Identify which cell holds the provided text, then report its (X, Y) central coordinate. 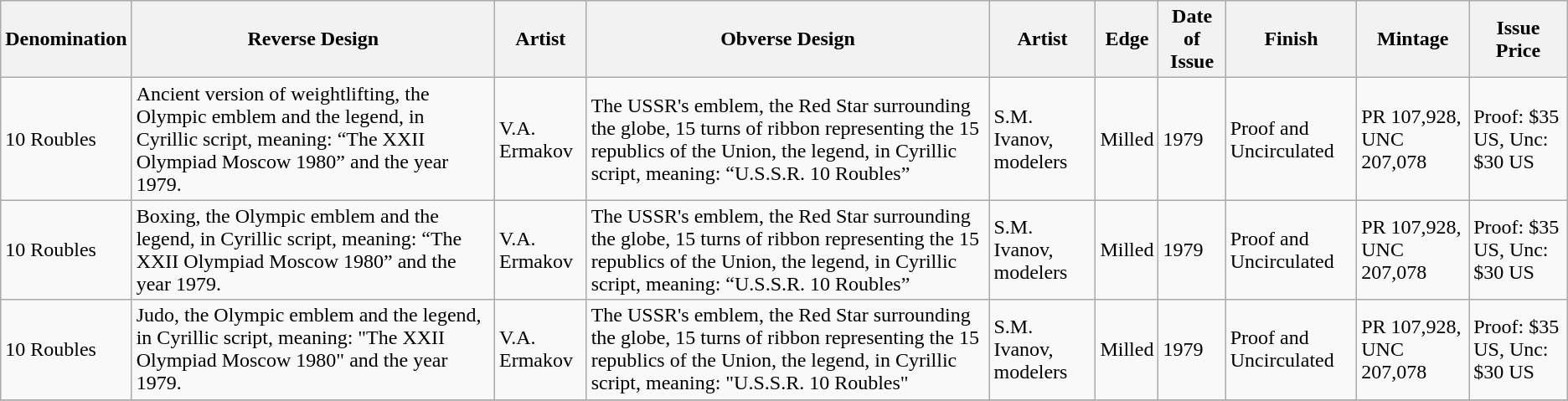
Mintage (1413, 39)
Judo, the Olympic emblem and the legend, in Cyrillic script, meaning: "The XXII Olympiad Moscow 1980" and the year 1979. (313, 350)
Issue Price (1519, 39)
Edge (1127, 39)
Ancient version of weightlifting, the Olympic emblem and the legend, in Cyrillic script, meaning: “The XXII Olympiad Moscow 1980” and the year 1979. (313, 139)
Boxing, the Olympic emblem and the legend, in Cyrillic script, meaning: “The XXII Olympiad Moscow 1980” and the year 1979. (313, 249)
Denomination (66, 39)
Date of Issue (1192, 39)
Finish (1291, 39)
Obverse Design (787, 39)
Reverse Design (313, 39)
